Search for the cell housing the specified text and yield its [X, Y] center coordinate. 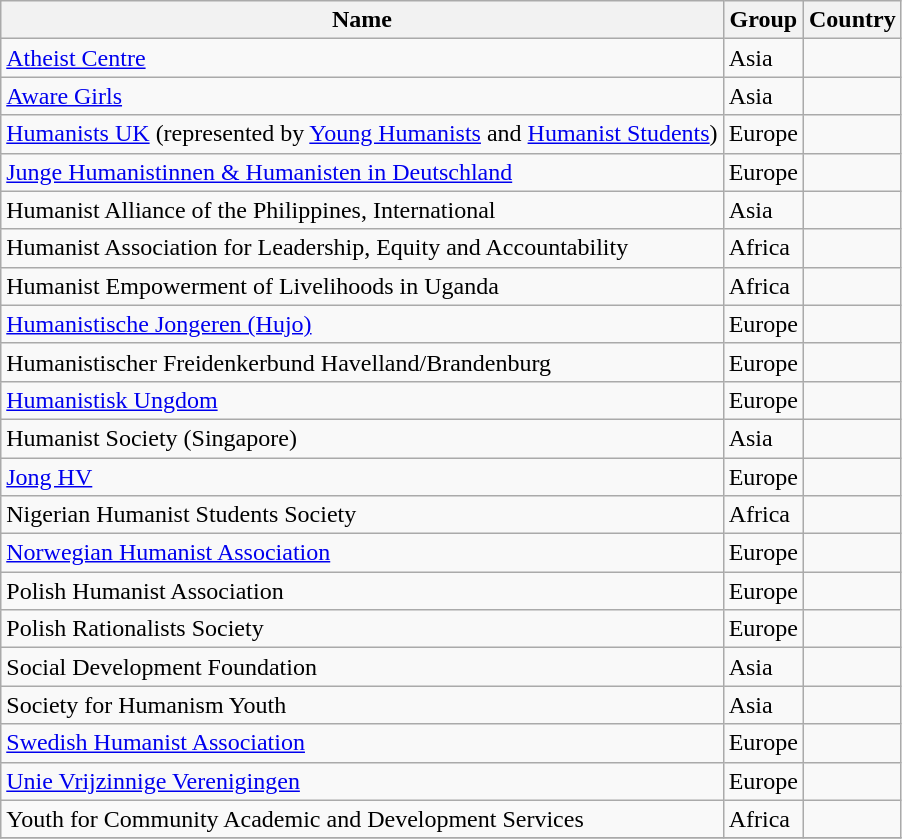
Youth for Community Academic and Development Services [362, 819]
Social Development Foundation [362, 667]
Unie Vrijzinnige Verenigingen [362, 781]
Humanist Society (Singapore) [362, 438]
Name [362, 20]
Nigerian Humanist Students Society [362, 515]
Group [763, 20]
Jong HV [362, 477]
Swedish Humanist Association [362, 743]
Humanistischer Freidenkerbund Havelland/Brandenburg [362, 362]
Polish Rationalists Society [362, 629]
Society for Humanism Youth [362, 705]
Aware Girls [362, 96]
Humanists UK (represented by Young Humanists and Humanist Students) [362, 134]
Junge Humanistinnen & Humanisten in Deutschland [362, 172]
Atheist Centre [362, 58]
Country [853, 20]
Humanist Association for Leadership, Equity and Accountability [362, 248]
Polish Humanist Association [362, 591]
Humanistische Jongeren (Hujo) [362, 324]
Norwegian Humanist Association [362, 553]
Humanistisk Ungdom [362, 400]
Humanist Empowerment of Livelihoods in Uganda [362, 286]
Humanist Alliance of the Philippines, International [362, 210]
